Identify which cell holds the provided text, then report its [X, Y] central coordinate. 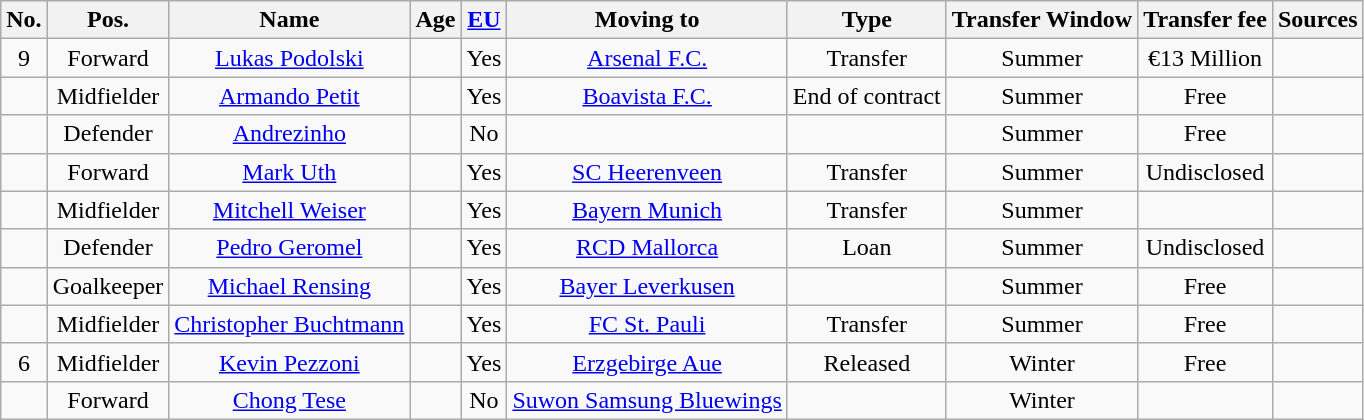
Bayer Leverkusen [647, 286]
Moving to [647, 20]
Goalkeeper [108, 286]
€13 Million [1206, 58]
Released [866, 362]
Bayern Munich [647, 210]
Mark Uth [290, 172]
Transfer Window [1042, 20]
Arsenal F.C. [647, 58]
Lukas Podolski [290, 58]
Mitchell Weiser [290, 210]
Boavista F.C. [647, 96]
Kevin Pezzoni [290, 362]
SC Heerenveen [647, 172]
RCD Mallorca [647, 248]
Pedro Geromel [290, 248]
No. [24, 20]
Transfer fee [1206, 20]
FC St. Pauli [647, 324]
Sources [1318, 20]
Christopher Buchtmann [290, 324]
Loan [866, 248]
Armando Petit [290, 96]
Chong Tese [290, 400]
Pos. [108, 20]
Age [436, 20]
Andrezinho [290, 134]
End of contract [866, 96]
Erzgebirge Aue [647, 362]
9 [24, 58]
Name [290, 20]
6 [24, 362]
Type [866, 20]
Michael Rensing [290, 286]
EU [484, 20]
Suwon Samsung Bluewings [647, 400]
